Search for the cell housing the specified text and yield its (X, Y) center coordinate. 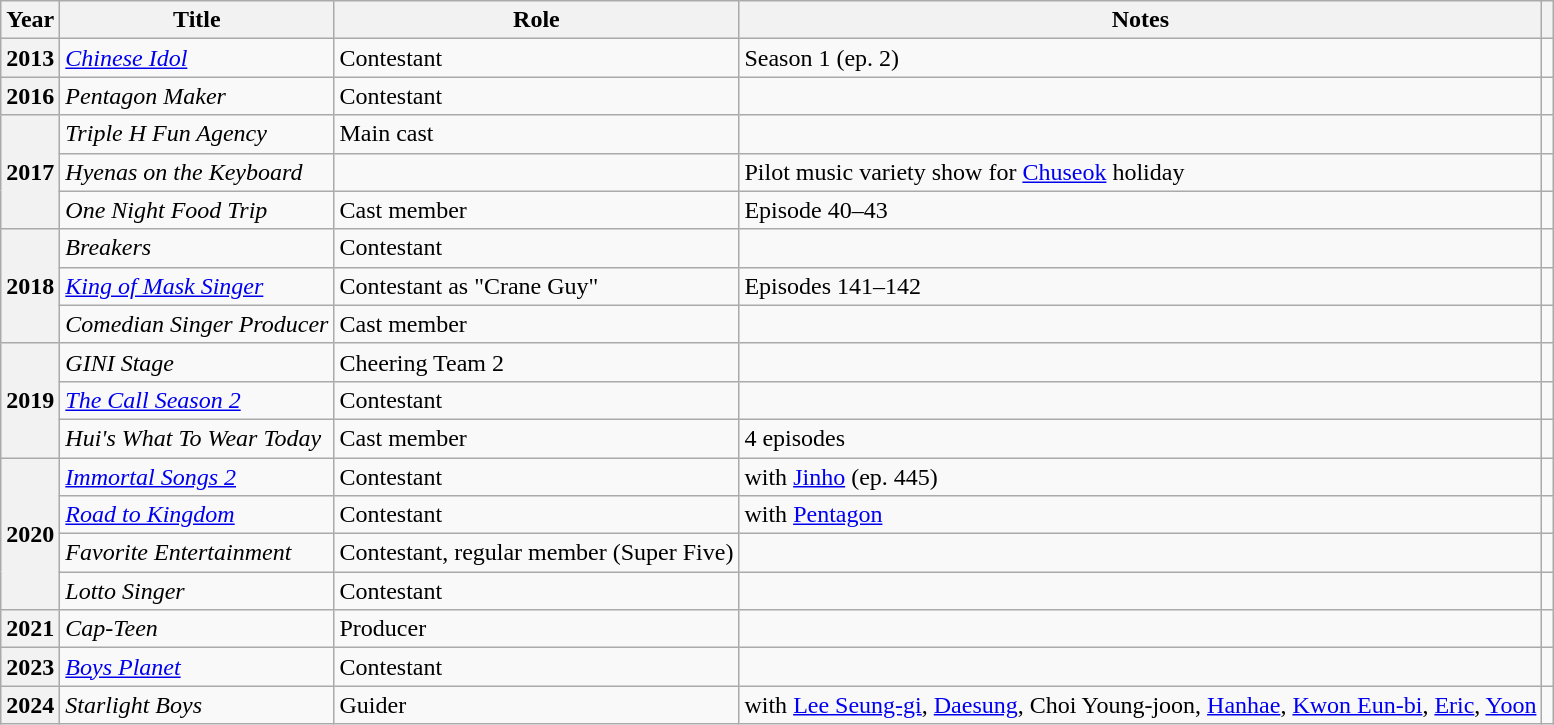
Guider (536, 705)
Immortal Songs 2 (197, 477)
Season 1 (ep. 2) (1140, 58)
Episode 40–43 (1140, 210)
The Call Season 2 (197, 400)
Pilot music variety show for Chuseok holiday (1140, 172)
Chinese Idol (197, 58)
GINI Stage (197, 362)
4 episodes (1140, 438)
2021 (30, 629)
2018 (30, 286)
Contestant as "Crane Guy" (536, 286)
Pentagon Maker (197, 96)
2023 (30, 667)
Main cast (536, 134)
Cheering Team 2 (536, 362)
with Jinho (ep. 445) (1140, 477)
Contestant, regular member (Super Five) (536, 553)
Starlight Boys (197, 705)
2013 (30, 58)
Title (197, 20)
2024 (30, 705)
King of Mask Singer (197, 286)
Road to Kingdom (197, 515)
Triple H Fun Agency (197, 134)
Cap-Teen (197, 629)
2020 (30, 534)
One Night Food Trip (197, 210)
Comedian Singer Producer (197, 324)
Lotto Singer (197, 591)
with Pentagon (1140, 515)
Hyenas on the Keyboard (197, 172)
Episodes 141–142 (1140, 286)
Boys Planet (197, 667)
Favorite Entertainment (197, 553)
Producer (536, 629)
with Lee Seung-gi, Daesung, Choi Young-joon, Hanhae, Kwon Eun-bi, Eric, Yoon (1140, 705)
Hui's What To Wear Today (197, 438)
2017 (30, 172)
Year (30, 20)
2019 (30, 400)
Breakers (197, 248)
2016 (30, 96)
Role (536, 20)
Notes (1140, 20)
